Detect which cell encompasses the target text, then output its (X, Y) center coordinate. 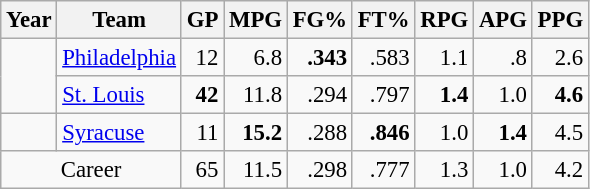
15.2 (256, 133)
.288 (320, 133)
.8 (504, 58)
42 (202, 95)
FG% (320, 20)
.294 (320, 95)
GP (202, 20)
1.1 (444, 58)
.846 (384, 133)
.777 (384, 170)
2.6 (560, 58)
12 (202, 58)
PPG (560, 20)
65 (202, 170)
Team (119, 20)
FT% (384, 20)
1.3 (444, 170)
RPG (444, 20)
6.8 (256, 58)
.343 (320, 58)
APG (504, 20)
Syracuse (119, 133)
4.6 (560, 95)
.298 (320, 170)
Philadelphia (119, 58)
MPG (256, 20)
.797 (384, 95)
11.8 (256, 95)
.583 (384, 58)
St. Louis (119, 95)
11 (202, 133)
Career (92, 170)
4.5 (560, 133)
Year (29, 20)
4.2 (560, 170)
11.5 (256, 170)
